Capture the cell that displays the provided text and extract its (x, y) central coordinate. 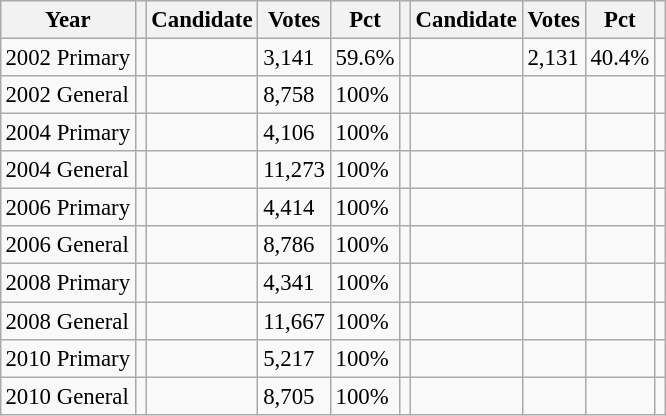
2,131 (554, 57)
2002 Primary (68, 57)
3,141 (294, 57)
4,341 (294, 283)
11,273 (294, 170)
2006 General (68, 245)
2004 Primary (68, 133)
2010 Primary (68, 358)
5,217 (294, 358)
59.6% (364, 57)
11,667 (294, 321)
4,106 (294, 133)
Year (68, 20)
8,758 (294, 95)
2006 Primary (68, 208)
8,786 (294, 245)
2008 General (68, 321)
2004 General (68, 170)
8,705 (294, 396)
2002 General (68, 95)
2010 General (68, 396)
40.4% (620, 57)
2008 Primary (68, 283)
4,414 (294, 208)
